Output the [x, y] coordinate of the center of the cell containing the given text.  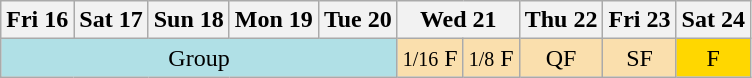
1/16 F [430, 58]
Tue 20 [358, 20]
Sat 17 [111, 20]
Group [200, 58]
Thu 22 [561, 20]
1/8 F [491, 58]
Mon 19 [274, 20]
F [713, 58]
Wed 21 [458, 20]
SF [640, 58]
Sun 18 [188, 20]
Sat 24 [713, 20]
QF [561, 58]
Fri 16 [38, 20]
Fri 23 [640, 20]
